Capture the cell that displays the provided text and extract its [x, y] central coordinate. 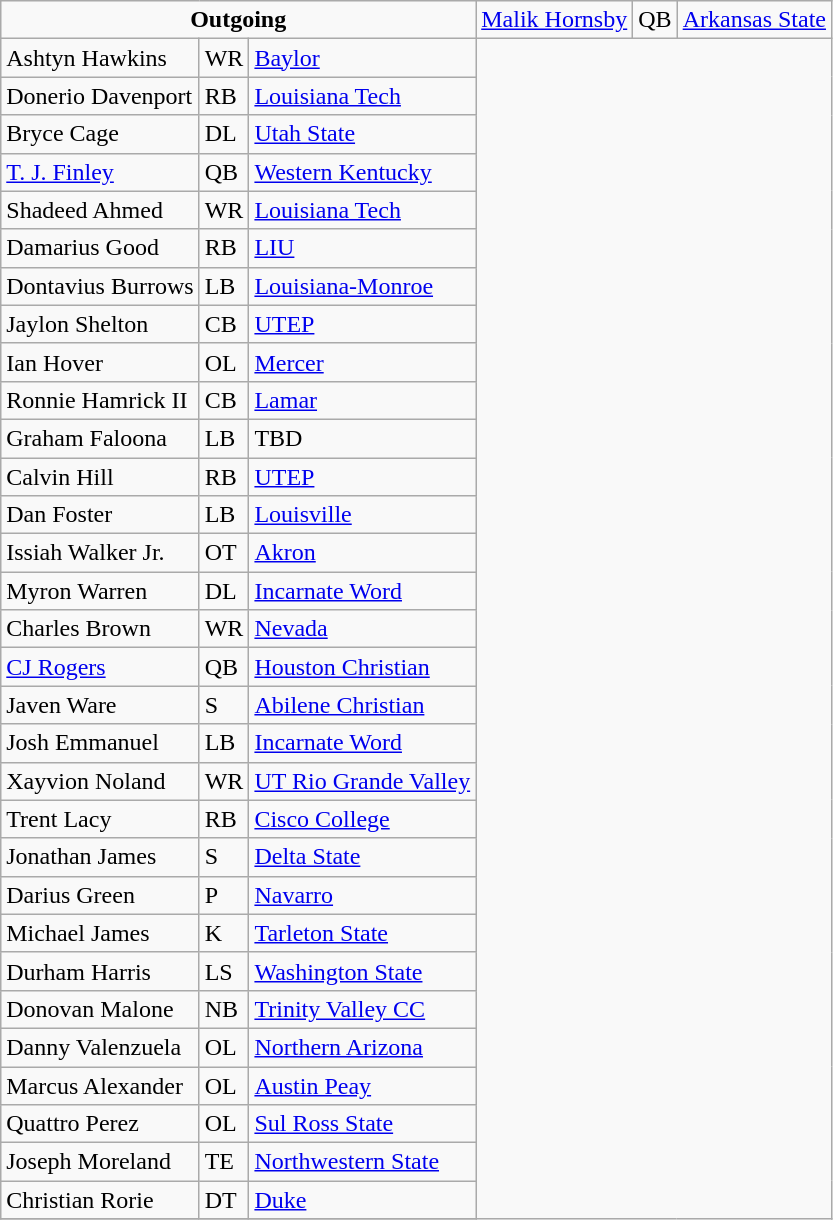
Outgoing [238, 20]
Josh Emmanuel [100, 743]
Washington State [362, 971]
CJ Rogers [100, 667]
Issiah Walker Jr. [100, 553]
Joseph Moreland [100, 1162]
TBD [362, 438]
Arkansas State [754, 20]
Houston Christian [362, 667]
Sul Ross State [362, 1124]
Trent Lacy [100, 819]
Donovan Malone [100, 1009]
T. J. Finley [100, 172]
Western Kentucky [362, 172]
Darius Green [100, 895]
Northern Arizona [362, 1047]
Navarro [362, 895]
Louisville [362, 515]
Shadeed Ahmed [100, 210]
LIU [362, 248]
Akron [362, 553]
Donerio Davenport [100, 96]
K [224, 933]
Bryce Cage [100, 134]
Nevada [362, 629]
Cisco College [362, 819]
Malik Hornsby [554, 20]
Dontavius Burrows [100, 286]
Durham Harris [100, 971]
Northwestern State [362, 1162]
Graham Faloona [100, 438]
Myron Warren [100, 591]
Calvin Hill [100, 477]
Jonathan James [100, 857]
Marcus Alexander [100, 1085]
Baylor [362, 58]
Charles Brown [100, 629]
UT Rio Grande Valley [362, 781]
Tarleton State [362, 933]
Xayvion Noland [100, 781]
Duke [362, 1200]
Ronnie Hamrick II [100, 400]
Utah State [362, 134]
Jaylon Shelton [100, 324]
Abilene Christian [362, 705]
Austin Peay [362, 1085]
LS [224, 971]
Lamar [362, 400]
NB [224, 1009]
OT [224, 553]
Delta State [362, 857]
Danny Valenzuela [100, 1047]
Ian Hover [100, 362]
Quattro Perez [100, 1124]
Trinity Valley CC [362, 1009]
TE [224, 1162]
Javen Ware [100, 705]
P [224, 895]
Ashtyn Hawkins [100, 58]
Christian Rorie [100, 1200]
Louisiana-Monroe [362, 286]
DT [224, 1200]
Damarius Good [100, 248]
Dan Foster [100, 515]
Mercer [362, 362]
Michael James [100, 933]
